Extract the (x, y) coordinate from the center of the cell holding the provided text.  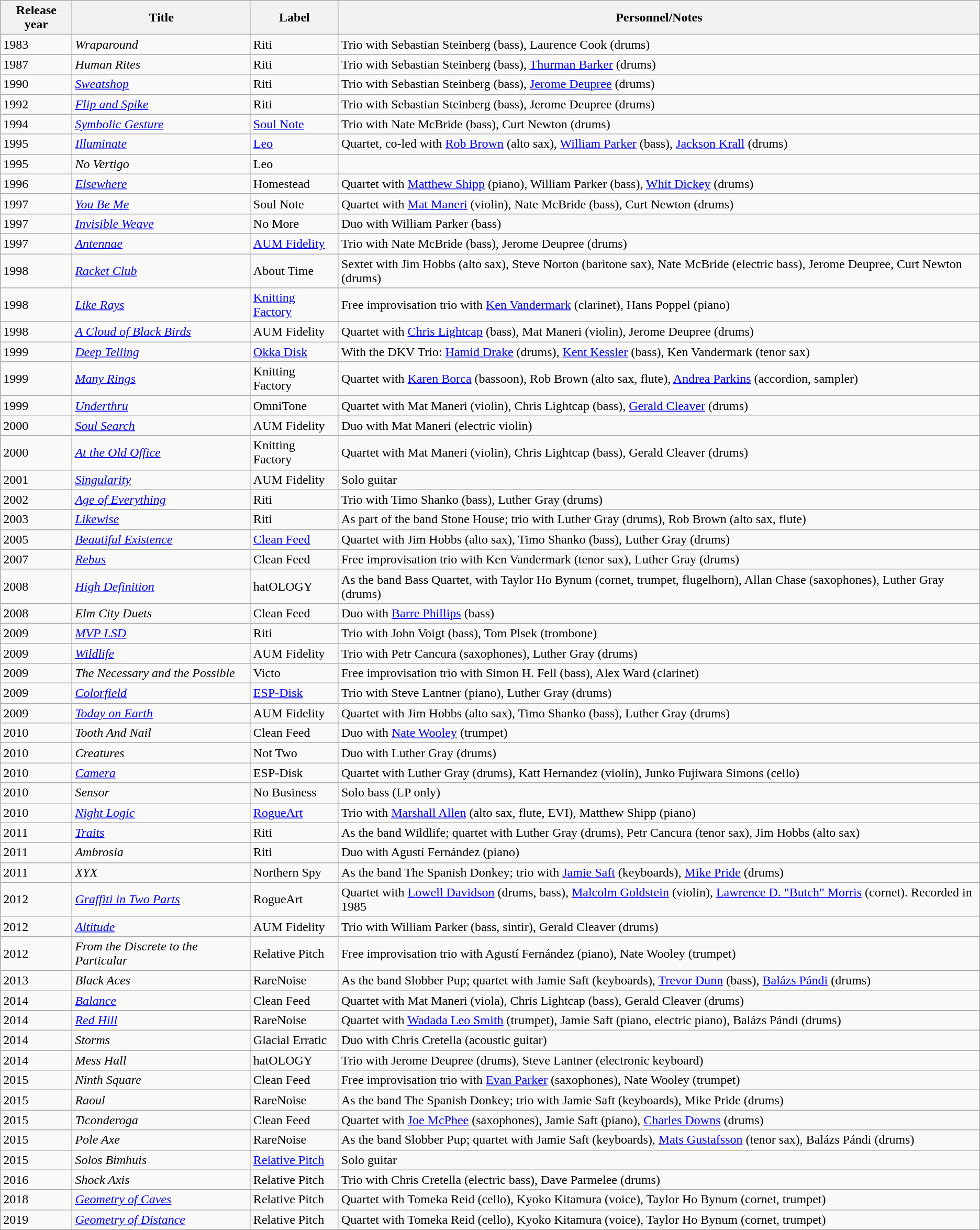
1990 (37, 84)
Deep Telling (161, 352)
Flip and Spike (161, 104)
Quartet with Karen Borca (bassoon), Rob Brown (alto sax, flute), Andrea Parkins (accordion, sampler) (659, 379)
No More (294, 224)
2005 (37, 539)
The Necessary and the Possible (161, 673)
Like Rays (161, 305)
Glacial Erratic (294, 1040)
Homestead (294, 184)
2019 (37, 1220)
Free improvisation trio with Ken Vandermark (tenor sax), Luther Gray (drums) (659, 559)
Quartet with Wadada Leo Smith (trumpet), Jamie Saft (piano, electric piano), Balázs Pándi (drums) (659, 1021)
Free improvisation trio with Simon H. Fell (bass), Alex Ward (clarinet) (659, 673)
Many Rings (161, 379)
Title (161, 18)
Duo with Luther Gray (drums) (659, 753)
Ticonderoga (161, 1120)
Quartet with Chris Lightcap (bass), Mat Maneri (violin), Jerome Deupree (drums) (659, 332)
Balance (161, 1001)
Northern Spy (294, 872)
Geometry of Distance (161, 1220)
2003 (37, 519)
Quartet with Matthew Shipp (piano), William Parker (bass), Whit Dickey (drums) (659, 184)
Night Logic (161, 813)
Duo with Nate Wooley (trumpet) (659, 733)
Solos Bimhuis (161, 1160)
As part of the band Stone House; trio with Luther Gray (drums), Rob Brown (alto sax, flute) (659, 519)
From the Discrete to the Particular (161, 953)
As the band Wildlife; quartet with Luther Gray (drums), Petr Cancura (tenor sax), Jim Hobbs (alto sax) (659, 833)
Quartet, co-led with Rob Brown (alto sax), William Parker (bass), Jackson Krall (drums) (659, 144)
As the band Bass Quartet, with Taylor Ho Bynum (cornet, trumpet, flugelhorn), Allan Chase (saxophones), Luther Gray (drums) (659, 586)
You Be Me (161, 204)
Label (294, 18)
Ninth Square (161, 1080)
A Cloud of Black Birds (161, 332)
Rebus (161, 559)
Traits (161, 833)
Likewise (161, 519)
No Business (294, 793)
With the DKV Trio: Hamid Drake (drums), Kent Kessler (bass), Ken Vandermark (tenor sax) (659, 352)
Singularity (161, 480)
About Time (294, 270)
Quartet with Mat Maneri (violin), Nate McBride (bass), Curt Newton (drums) (659, 204)
Invisible Weave (161, 224)
Geometry of Caves (161, 1200)
1996 (37, 184)
Creatures (161, 753)
Graffiti in Two Parts (161, 900)
2007 (37, 559)
Symbolic Gesture (161, 124)
Trio with Nate McBride (bass), Curt Newton (drums) (659, 124)
Beautiful Existence (161, 539)
Today on Earth (161, 713)
Soul Search (161, 426)
Wraparound (161, 45)
Camera (161, 773)
Sextet with Jim Hobbs (alto sax), Steve Norton (baritone sax), Nate McBride (electric bass), Jerome Deupree, Curt Newton (drums) (659, 270)
Trio with Petr Cancura (saxophones), Luther Gray (drums) (659, 653)
Trio with William Parker (bass, sintir), Gerald Cleaver (drums) (659, 926)
Free improvisation trio with Ken Vandermark (clarinet), Hans Poppel (piano) (659, 305)
2013 (37, 980)
Solo bass (LP only) (659, 793)
MVP LSD (161, 633)
2016 (37, 1180)
Illuminate (161, 144)
Black Aces (161, 980)
Okka Disk (294, 352)
Trio with Marshall Allen (alto sax, flute, EVI), Matthew Shipp (piano) (659, 813)
Free improvisation trio with Evan Parker (saxophones), Nate Wooley (trumpet) (659, 1080)
2002 (37, 500)
Racket Club (161, 270)
1994 (37, 124)
Red Hill (161, 1021)
OmniTone (294, 406)
Duo with Agustí Fernández (piano) (659, 852)
Duo with Mat Maneri (electric violin) (659, 426)
Trio with Jerome Deupree (drums), Steve Lantner (electronic keyboard) (659, 1060)
Free improvisation trio with Agustí Fernández (piano), Nate Wooley (trumpet) (659, 953)
Elm City Duets (161, 613)
Release year (37, 18)
Quartet with Mat Maneri (viola), Chris Lightcap (bass), Gerald Cleaver (drums) (659, 1001)
Storms (161, 1040)
Trio with Sebastian Steinberg (bass), Thurman Barker (drums) (659, 64)
Altitude (161, 926)
As the band Slobber Pup; quartet with Jamie Saft (keyboards), Mats Gustafsson (tenor sax), Balázs Pándi (drums) (659, 1140)
High Definition (161, 586)
1992 (37, 104)
Sensor (161, 793)
Trio with Chris Cretella (electric bass), Dave Parmelee (drums) (659, 1180)
Sweatshop (161, 84)
Antennae (161, 243)
Trio with Steve Lantner (piano), Luther Gray (drums) (659, 693)
Quartet with Joe McPhee (saxophones), Jamie Saft (piano), Charles Downs (drums) (659, 1120)
Not Two (294, 753)
At the Old Office (161, 452)
Elsewhere (161, 184)
Wildlife (161, 653)
Trio with John Voigt (bass), Tom Plsek (trombone) (659, 633)
As the band Slobber Pup; quartet with Jamie Saft (keyboards), Trevor Dunn (bass), Balázs Pándi (drums) (659, 980)
No Vertigo (161, 164)
Duo with William Parker (bass) (659, 224)
Quartet with Lowell Davidson (drums, bass), Malcolm Goldstein (violin), Lawrence D. "Butch" Morris (cornet). Recorded in 1985 (659, 900)
Shock Axis (161, 1180)
1987 (37, 64)
Trio with Timo Shanko (bass), Luther Gray (drums) (659, 500)
Trio with Sebastian Steinberg (bass), Laurence Cook (drums) (659, 45)
Trio with Nate McBride (bass), Jerome Deupree (drums) (659, 243)
1983 (37, 45)
Ambrosia (161, 852)
Age of Everything (161, 500)
Underthru (161, 406)
Duo with Barre Phillips (bass) (659, 613)
Victo (294, 673)
Pole Axe (161, 1140)
Raoul (161, 1100)
2018 (37, 1200)
Quartet with Luther Gray (drums), Katt Hernandez (violin), Junko Fujiwara Simons (cello) (659, 773)
2001 (37, 480)
Human Rites (161, 64)
XYX (161, 872)
Tooth And Nail (161, 733)
Duo with Chris Cretella (acoustic guitar) (659, 1040)
Mess Hall (161, 1060)
Personnel/Notes (659, 18)
Colorfield (161, 693)
